Detect which cell encompasses the target text, then output its (X, Y) center coordinate. 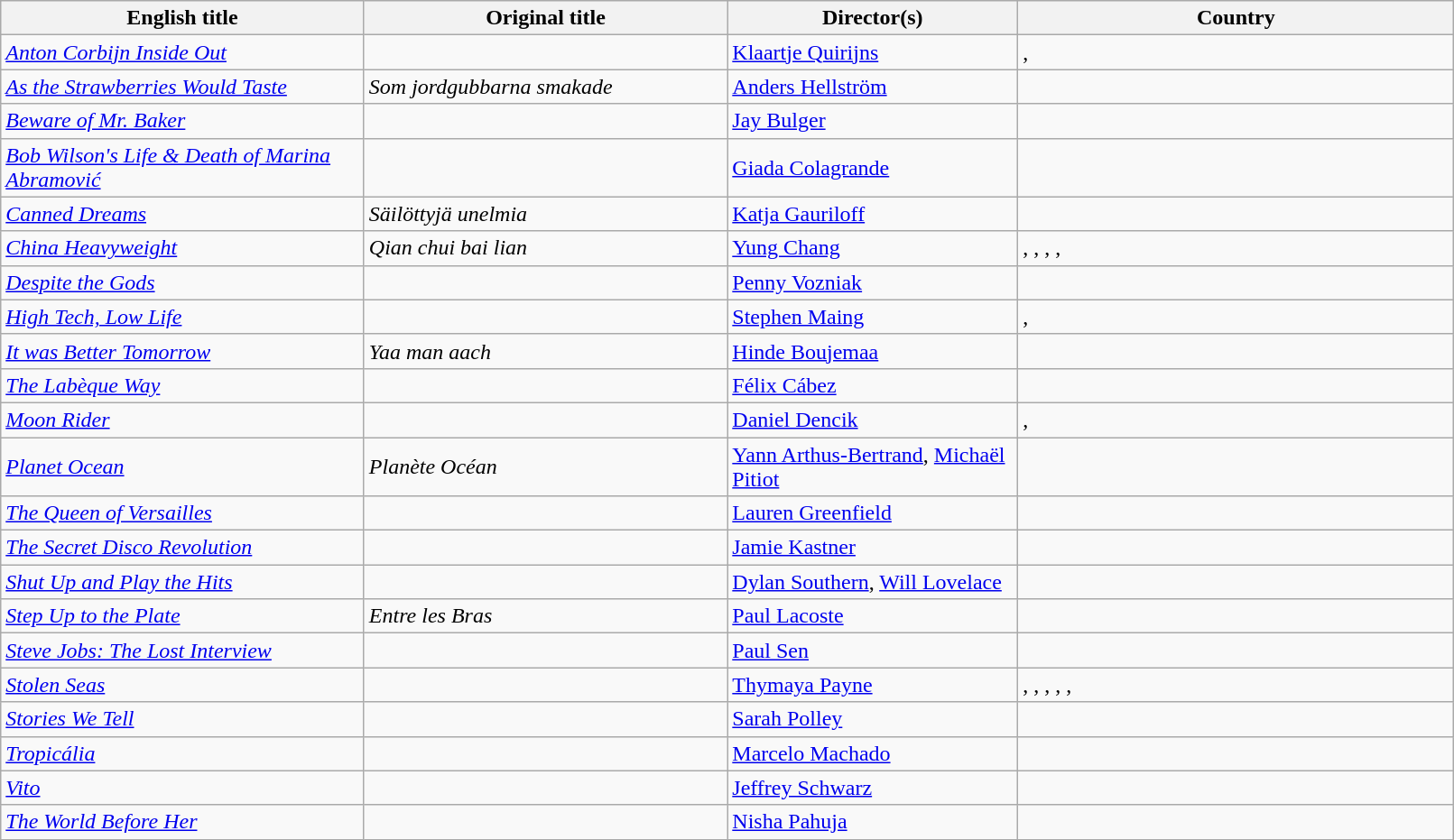
Thymaya Payne (873, 685)
Marcelo Machado (873, 753)
Despite the Gods (182, 282)
Stories We Tell (182, 719)
Country (1236, 18)
Canned Dreams (182, 214)
Sarah Polley (873, 719)
Step Up to the Plate (182, 616)
Jay Bulger (873, 121)
Anton Corbijn Inside Out (182, 52)
Qian chui bai lian (545, 248)
Tropicália (182, 753)
China Heavyweight (182, 248)
Nisha Pahuja (873, 822)
Vito (182, 788)
Dylan Southern, Will Lovelace (873, 582)
Hinde Boujemaa (873, 351)
Jeffrey Schwarz (873, 788)
Klaartje Quirijns (873, 52)
Daniel Dencik (873, 420)
Moon Rider (182, 420)
Jamie Kastner (873, 548)
, , , , , (1236, 685)
As the Strawberries Would Taste (182, 87)
High Tech, Low Life (182, 317)
Lauren Greenfield (873, 513)
The World Before Her (182, 822)
Yann Arthus-Bertrand, Michaël Pitiot (873, 466)
Shut Up and Play the Hits (182, 582)
Som jordgubbarna smakade (545, 87)
Entre les Bras (545, 616)
Planet Ocean (182, 466)
Penny Vozniak (873, 282)
Anders Hellström (873, 87)
The Queen of Versailles (182, 513)
Stephen Maing (873, 317)
It was Better Tomorrow (182, 351)
Planète Océan (545, 466)
English title (182, 18)
Director(s) (873, 18)
Säilöttyjä unelmia (545, 214)
The Labèque Way (182, 385)
, , , , (1236, 248)
Giada Colagrande (873, 168)
Yaa man aach (545, 351)
The Secret Disco Revolution (182, 548)
Beware of Mr. Baker (182, 121)
Paul Lacoste (873, 616)
Stolen Seas (182, 685)
Original title (545, 18)
Steve Jobs: The Lost Interview (182, 651)
Katja Gauriloff (873, 214)
Yung Chang (873, 248)
Paul Sen (873, 651)
Félix Cábez (873, 385)
Bob Wilson's Life & Death of Marina Abramović (182, 168)
